Search for the cell housing the specified text and yield its [x, y] center coordinate. 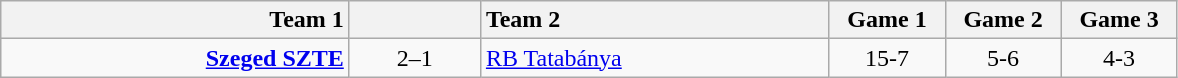
Team 2 [654, 20]
4-3 [1119, 58]
2–1 [414, 58]
5-6 [1003, 58]
Game 1 [887, 20]
Game 2 [1003, 20]
Szeged SZTE [176, 58]
15-7 [887, 58]
Game 3 [1119, 20]
RB Tatabánya [654, 58]
Team 1 [176, 20]
